From the cell containing the given text, extract its center point as [X, Y] coordinate. 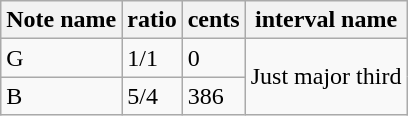
ratio [152, 20]
cents [214, 20]
B [62, 96]
5/4 [152, 96]
Just major third [326, 77]
Note name [62, 20]
1/1 [152, 58]
interval name [326, 20]
G [62, 58]
386 [214, 96]
0 [214, 58]
